Locate the cell with the specified text and output its [x, y] center coordinate. 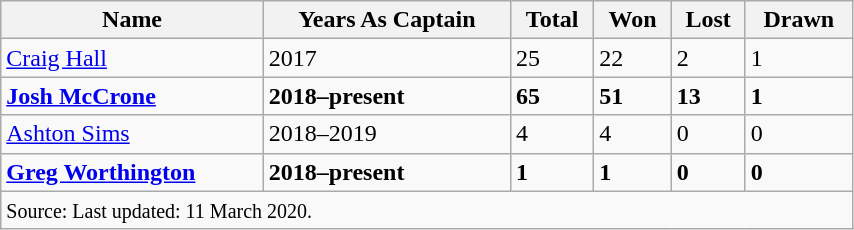
Total [552, 20]
Lost [708, 20]
Drawn [798, 20]
Josh McCrone [132, 96]
Craig Hall [132, 58]
65 [552, 96]
25 [552, 58]
Greg Worthington [132, 172]
2017 [386, 58]
2 [708, 58]
2018–2019 [386, 134]
Ashton Sims [132, 134]
Years As Captain [386, 20]
Won [632, 20]
Name [132, 20]
13 [708, 96]
22 [632, 58]
Source: Last updated: 11 March 2020. [427, 210]
51 [632, 96]
